Extract the (X, Y) coordinate from the center of the cell holding the provided text.  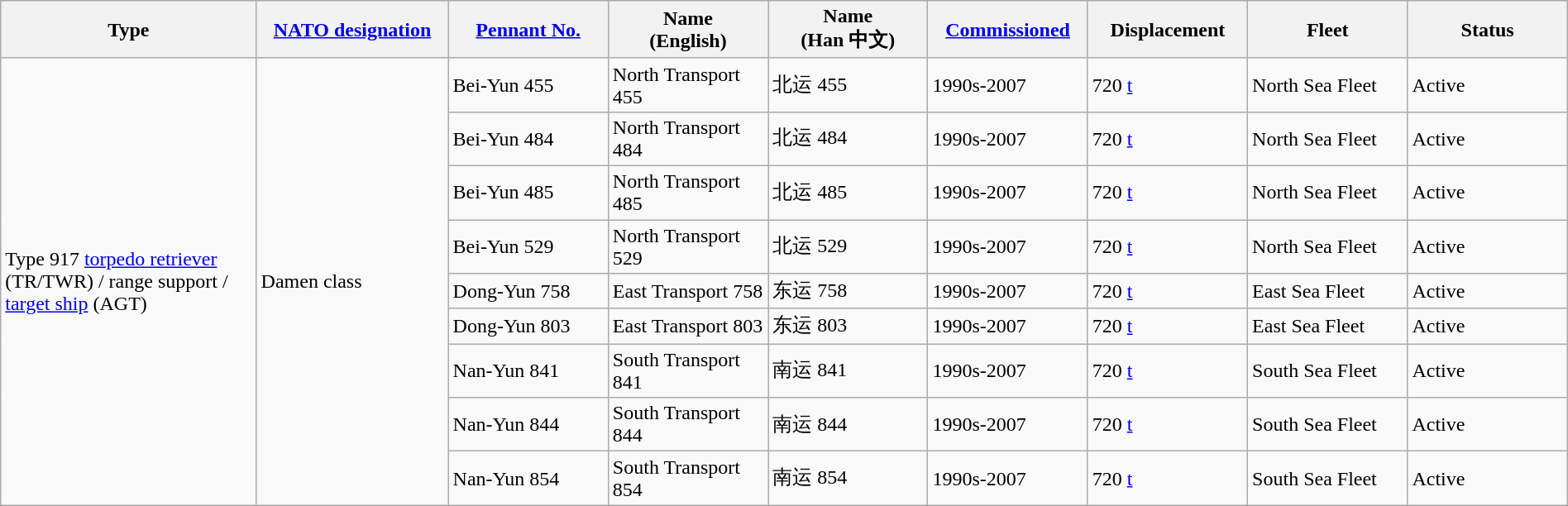
North Transport 484 (688, 139)
Bei-Yun 485 (528, 192)
南运 854 (849, 478)
Bei-Yun 455 (528, 84)
南运 844 (849, 425)
Nan-Yun 854 (528, 478)
Damen class (352, 281)
Bei-Yun 529 (528, 246)
Displacement (1168, 30)
North Transport 485 (688, 192)
东运 803 (849, 326)
Pennant No. (528, 30)
South Transport 844 (688, 425)
Type (129, 30)
Dong-Yun 758 (528, 291)
South Transport 841 (688, 370)
East Transport 803 (688, 326)
Bei-Yun 484 (528, 139)
北运 484 (849, 139)
东运 758 (849, 291)
南运 841 (849, 370)
South Transport 854 (688, 478)
Name(Han 中文) (849, 30)
北运 529 (849, 246)
North Transport 529 (688, 246)
Dong-Yun 803 (528, 326)
Nan-Yun 844 (528, 425)
Fleet (1328, 30)
North Transport 455 (688, 84)
北运 485 (849, 192)
北运 455 (849, 84)
East Transport 758 (688, 291)
Nan-Yun 841 (528, 370)
Type 917 torpedo retriever (TR/TWR) / range support / target ship (AGT) (129, 281)
Status (1487, 30)
Name(English) (688, 30)
NATO designation (352, 30)
Commissioned (1007, 30)
